Capture the cell that displays the provided text and extract its (x, y) central coordinate. 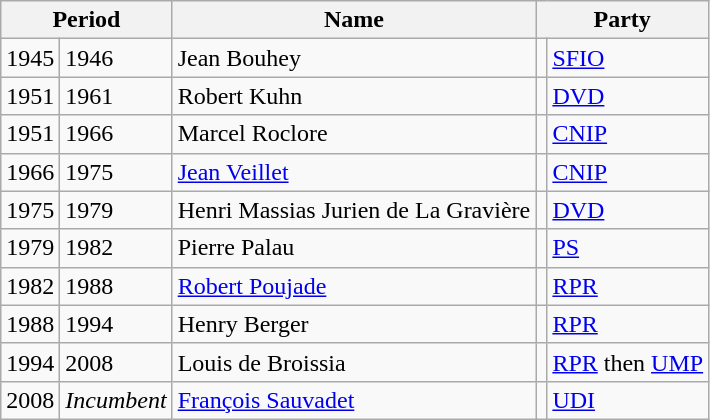
Jean Veillet (354, 172)
Robert Poujade (354, 286)
Henri Massias Jurien de La Gravière (354, 210)
1946 (116, 58)
Period (86, 20)
Louis de Broissia (354, 362)
Henry Berger (354, 324)
PS (628, 248)
1961 (116, 96)
Name (354, 20)
Marcel Roclore (354, 134)
Robert Kuhn (354, 96)
RPR then UMP (628, 362)
Incumbent (116, 400)
Pierre Palau (354, 248)
UDI (628, 400)
François Sauvadet (354, 400)
1945 (30, 58)
Jean Bouhey (354, 58)
SFIO (628, 58)
Party (622, 20)
